Search for the cell housing the specified text and yield its (X, Y) center coordinate. 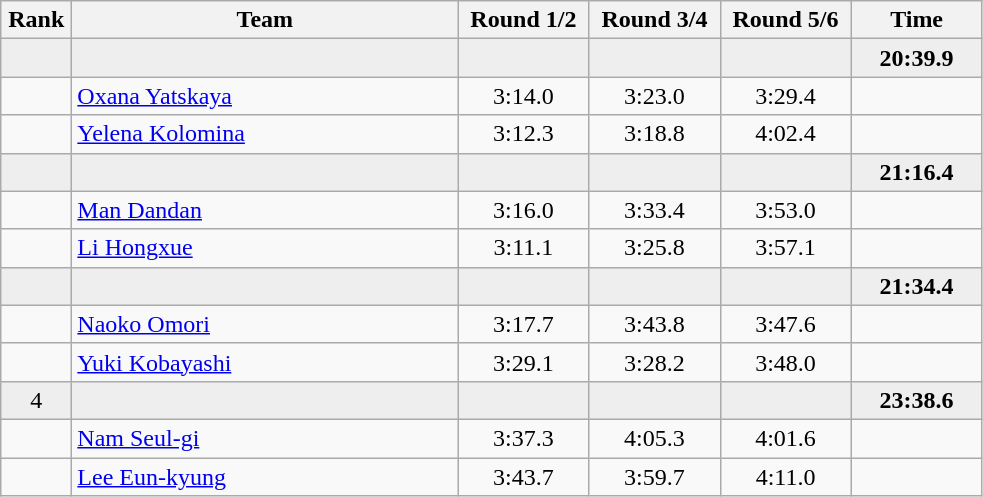
3:23.0 (654, 96)
3:43.8 (654, 324)
4:05.3 (654, 438)
3:33.4 (654, 210)
20:39.9 (916, 58)
Naoko Omori (265, 324)
3:57.1 (786, 248)
Oxana Yatskaya (265, 96)
3:48.0 (786, 362)
4:11.0 (786, 477)
Round 3/4 (654, 20)
3:43.7 (524, 477)
3:16.0 (524, 210)
3:18.8 (654, 134)
3:11.1 (524, 248)
Rank (36, 20)
4:02.4 (786, 134)
3:47.6 (786, 324)
3:29.4 (786, 96)
23:38.6 (916, 400)
3:59.7 (654, 477)
3:53.0 (786, 210)
Man Dandan (265, 210)
Yuki Kobayashi (265, 362)
3:37.3 (524, 438)
Nam Seul-gi (265, 438)
Time (916, 20)
3:14.0 (524, 96)
3:29.1 (524, 362)
21:34.4 (916, 286)
Round 1/2 (524, 20)
3:17.7 (524, 324)
3:25.8 (654, 248)
21:16.4 (916, 172)
Yelena Kolomina (265, 134)
3:28.2 (654, 362)
Lee Eun-kyung (265, 477)
Li Hongxue (265, 248)
3:12.3 (524, 134)
4:01.6 (786, 438)
Team (265, 20)
4 (36, 400)
Round 5/6 (786, 20)
